Return [X, Y] of the center of cell containing provided text 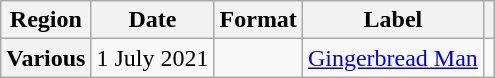
Various [46, 58]
1 July 2021 [152, 58]
Date [152, 20]
Label [392, 20]
Region [46, 20]
Gingerbread Man [392, 58]
Format [258, 20]
